Determine the [X, Y] coordinate at the center of the cell enclosing the given text.  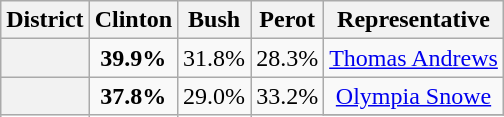
Clinton [133, 20]
28.3% [288, 58]
Olympia Snowe [414, 96]
29.0% [214, 96]
37.8% [133, 96]
Representative [414, 20]
31.8% [214, 58]
33.2% [288, 96]
39.9% [133, 58]
Perot [288, 20]
Bush [214, 20]
Thomas Andrews [414, 58]
District [45, 20]
